Identify which cell holds the provided text, then report its (x, y) central coordinate. 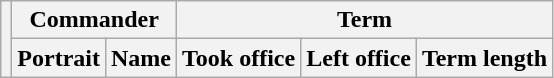
Portrait (59, 58)
Term length (484, 58)
Took office (239, 58)
Left office (359, 58)
Term (365, 20)
Commander (94, 20)
Name (140, 58)
